Detect which cell encompasses the target text, then output its [x, y] center coordinate. 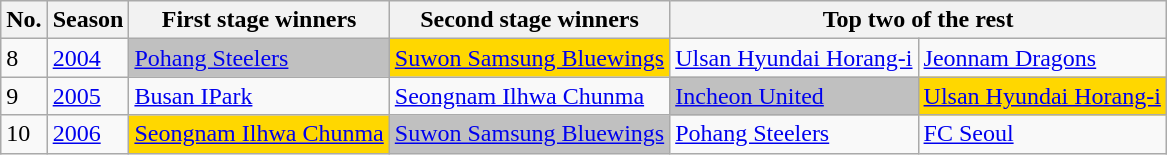
Busan IPark [259, 96]
Jeonnam Dragons [1042, 58]
Incheon United [794, 96]
Second stage winners [529, 20]
2005 [88, 96]
10 [24, 134]
Season [88, 20]
9 [24, 96]
FC Seoul [1042, 134]
2004 [88, 58]
No. [24, 20]
2006 [88, 134]
8 [24, 58]
First stage winners [259, 20]
Top two of the rest [918, 20]
